Locate the cell with the specified text and output its (x, y) center coordinate. 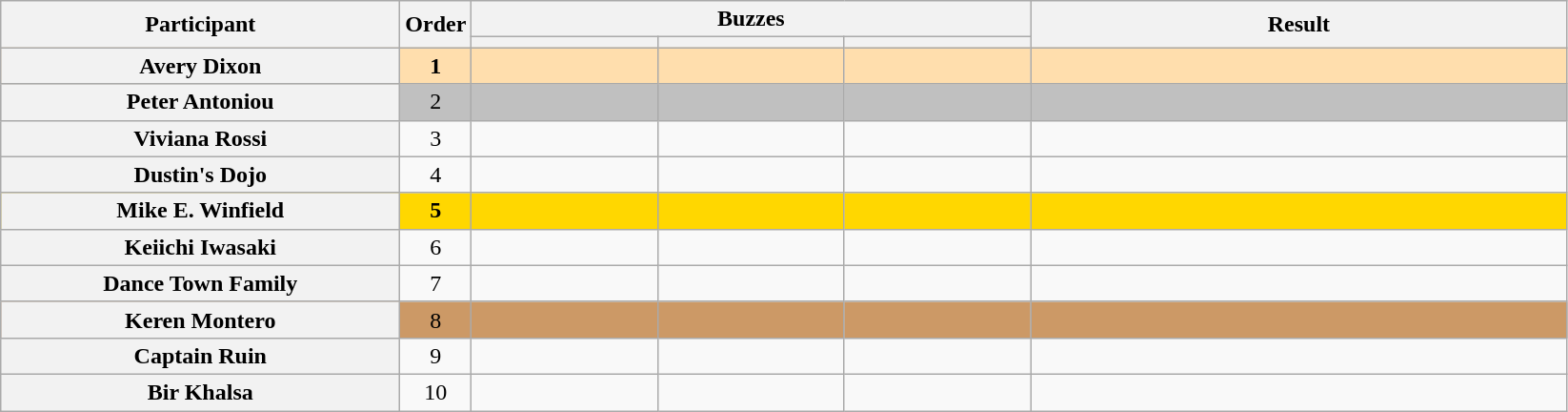
10 (436, 392)
Dance Town Family (200, 283)
Peter Antoniou (200, 102)
6 (436, 247)
Result (1299, 25)
Keiichi Iwasaki (200, 247)
Mike E. Winfield (200, 211)
2 (436, 102)
8 (436, 319)
3 (436, 138)
Captain Ruin (200, 356)
Buzzes (751, 19)
7 (436, 283)
1 (436, 66)
Dustin's Dojo (200, 175)
9 (436, 356)
Participant (200, 25)
Bir Khalsa (200, 392)
Avery Dixon (200, 66)
4 (436, 175)
Viviana Rossi (200, 138)
5 (436, 211)
Order (436, 25)
Keren Montero (200, 319)
